Output the [x, y] coordinate of the center of the cell containing the given text.  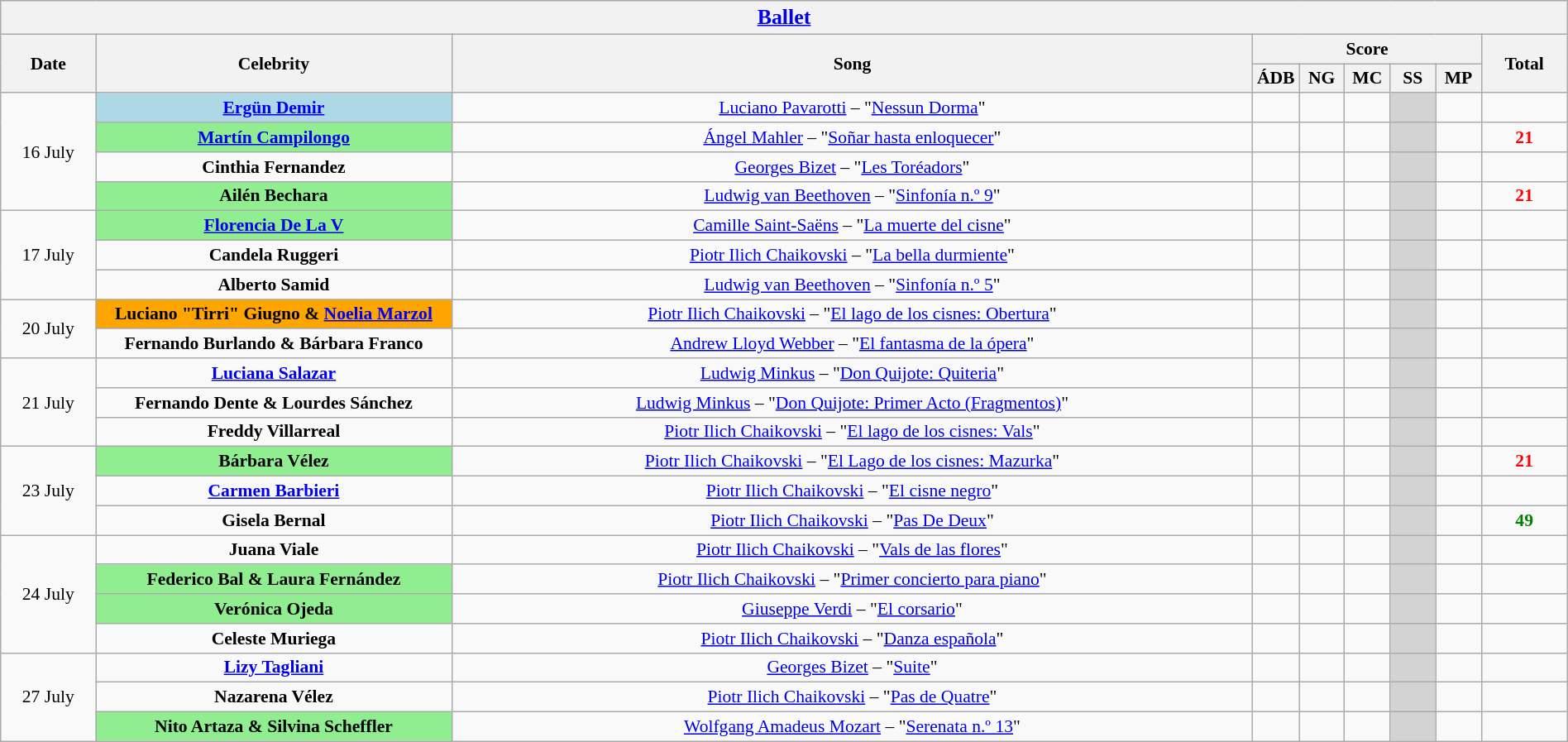
Fernando Burlando & Bárbara Franco [274, 344]
Ludwig van Beethoven – "Sinfonía n.º 9" [852, 196]
SS [1413, 79]
Ludwig Minkus – "Don Quijote: Quiteria" [852, 373]
Piotr Ilich Chaikovski – "El Lago de los cisnes: Mazurka" [852, 462]
Piotr Ilich Chaikovski – "Pas De Deux" [852, 520]
Andrew Lloyd Webber – "El fantasma de la ópera" [852, 344]
MC [1368, 79]
Piotr Ilich Chaikovski – "El lago de los cisnes: Obertura" [852, 314]
Fernando Dente & Lourdes Sánchez [274, 403]
17 July [48, 255]
Piotr Ilich Chaikovski – "Danza española" [852, 639]
Federico Bal & Laura Fernández [274, 580]
Ángel Mahler – "Soñar hasta enloquecer" [852, 137]
49 [1524, 520]
Ballet [784, 17]
Nito Artaza & Silvina Scheffler [274, 727]
20 July [48, 329]
Piotr Ilich Chaikovski – "Vals de las flores" [852, 550]
NG [1322, 79]
Piotr Ilich Chaikovski – "El cisne negro" [852, 491]
16 July [48, 152]
Cinthia Fernandez [274, 167]
Date [48, 63]
Ludwig van Beethoven – "Sinfonía n.º 5" [852, 285]
Luciano Pavarotti – "Nessun Dorma" [852, 108]
Giuseppe Verdi – "El corsario" [852, 609]
Carmen Barbieri [274, 491]
Ergün Demir [274, 108]
Freddy Villarreal [274, 432]
Bárbara Vélez [274, 462]
Celeste Muriega [274, 639]
MP [1459, 79]
Piotr Ilich Chaikovski – "Pas de Quatre" [852, 697]
Florencia De La V [274, 226]
Piotr Ilich Chaikovski – "Primer concierto para piano" [852, 580]
Celebrity [274, 63]
Candela Ruggeri [274, 256]
Luciano "Tirri" Giugno & Noelia Marzol [274, 314]
Wolfgang Amadeus Mozart – "Serenata n.º 13" [852, 727]
Lizy Tagliani [274, 668]
Verónica Ojeda [274, 609]
Camille Saint-Saëns – "La muerte del cisne" [852, 226]
Nazarena Vélez [274, 697]
Total [1524, 63]
Piotr Ilich Chaikovski – "El lago de los cisnes: Vals" [852, 432]
24 July [48, 594]
Luciana Salazar [274, 373]
Juana Viale [274, 550]
21 July [48, 402]
Score [1367, 49]
Piotr Ilich Chaikovski – "La bella durmiente" [852, 256]
27 July [48, 697]
Georges Bizet – "Suite" [852, 668]
Georges Bizet – "Les Toréadors" [852, 167]
Song [852, 63]
ÁDB [1276, 79]
Martín Campilongo [274, 137]
Ludwig Minkus – "Don Quijote: Primer Acto (Fragmentos)" [852, 403]
Ailén Bechara [274, 196]
23 July [48, 491]
Alberto Samid [274, 285]
Gisela Bernal [274, 520]
